Determine the [X, Y] coordinate at the center of the cell enclosing the given text.  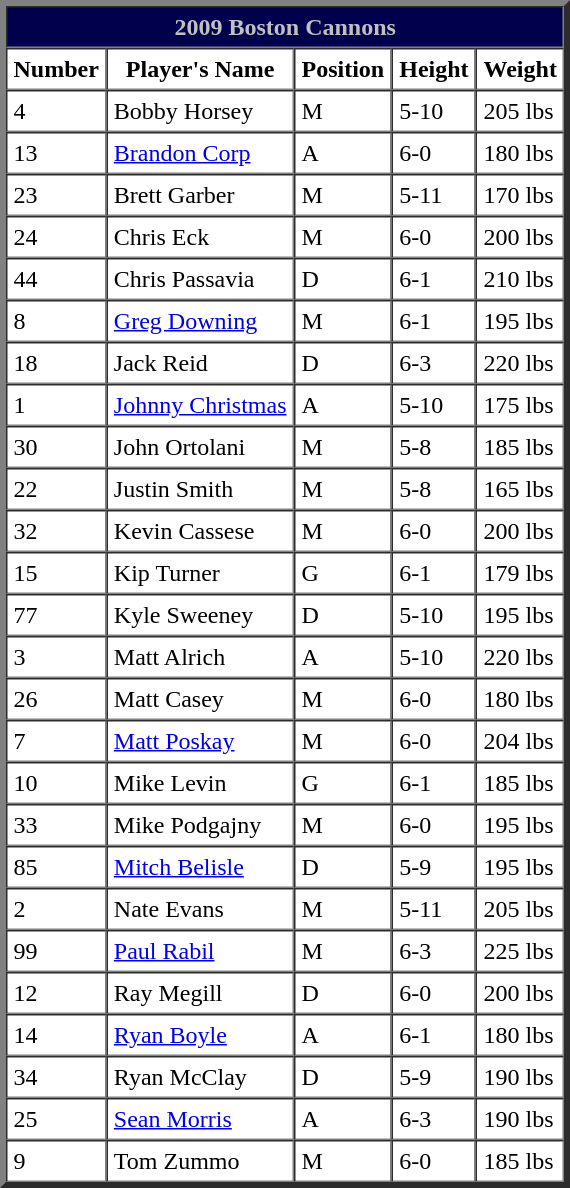
Johnny Christmas [200, 405]
Paul Rabil [200, 951]
179 lbs [520, 573]
175 lbs [520, 405]
Ryan McClay [200, 1077]
Brandon Corp [200, 153]
8 [56, 321]
Brett Garber [200, 195]
Kevin Cassese [200, 531]
Greg Downing [200, 321]
Mike Levin [200, 783]
85 [56, 867]
Number [56, 69]
4 [56, 111]
99 [56, 951]
Jack Reid [200, 363]
13 [56, 153]
Nate Evans [200, 909]
Justin Smith [200, 489]
Chris Passavia [200, 279]
26 [56, 699]
Mike Podgajny [200, 825]
30 [56, 447]
14 [56, 1035]
Tom Zummo [200, 1161]
John Ortolani [200, 447]
Mitch Belisle [200, 867]
170 lbs [520, 195]
23 [56, 195]
Position [343, 69]
Player's Name [200, 69]
3 [56, 657]
22 [56, 489]
25 [56, 1119]
10 [56, 783]
Bobby Horsey [200, 111]
Ray Megill [200, 993]
2009 Boston Cannons [285, 27]
204 lbs [520, 741]
24 [56, 237]
165 lbs [520, 489]
9 [56, 1161]
Matt Casey [200, 699]
15 [56, 573]
44 [56, 279]
1 [56, 405]
225 lbs [520, 951]
Kyle Sweeney [200, 615]
34 [56, 1077]
7 [56, 741]
Sean Morris [200, 1119]
Matt Poskay [200, 741]
77 [56, 615]
Chris Eck [200, 237]
Kip Turner [200, 573]
33 [56, 825]
18 [56, 363]
Height [434, 69]
Ryan Boyle [200, 1035]
2 [56, 909]
Matt Alrich [200, 657]
12 [56, 993]
210 lbs [520, 279]
32 [56, 531]
Weight [520, 69]
